Locate the cell with the specified text and output its (x, y) center coordinate. 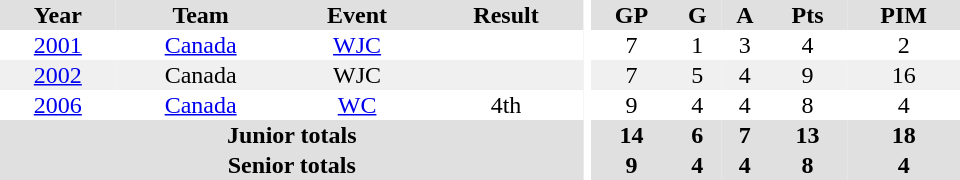
3 (745, 45)
PIM (904, 15)
Senior totals (292, 165)
6 (698, 135)
Pts (808, 15)
WC (358, 105)
14 (631, 135)
16 (904, 75)
Event (358, 15)
2001 (58, 45)
A (745, 15)
G (698, 15)
Junior totals (292, 135)
5 (698, 75)
1 (698, 45)
4th (506, 105)
Result (506, 15)
18 (904, 135)
2 (904, 45)
GP (631, 15)
Year (58, 15)
13 (808, 135)
Team (201, 15)
2002 (58, 75)
2006 (58, 105)
